From the cell containing the given text, extract its center point as (X, Y) coordinate. 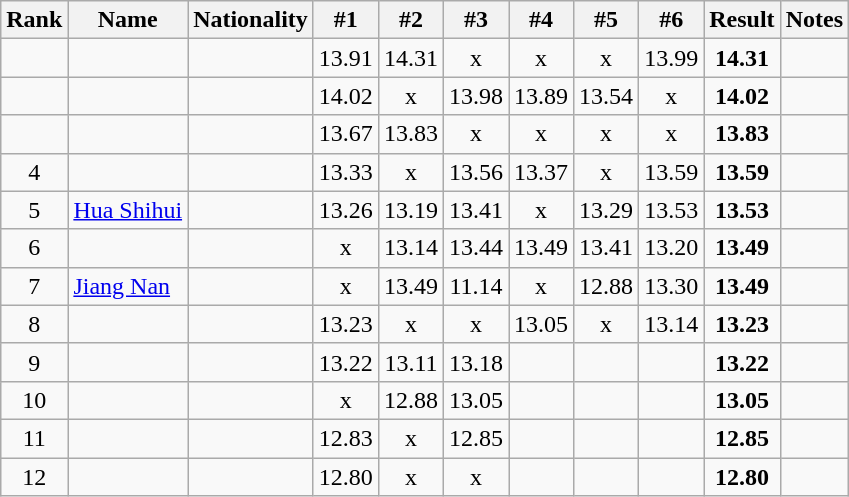
12.83 (346, 438)
9 (34, 362)
13.30 (672, 286)
13.19 (410, 210)
13.11 (410, 362)
13.67 (346, 134)
#2 (410, 20)
Notes (814, 20)
#6 (672, 20)
11.14 (476, 286)
12 (34, 477)
Nationality (251, 20)
13.99 (672, 58)
#4 (542, 20)
13.29 (606, 210)
Rank (34, 20)
#5 (606, 20)
8 (34, 324)
13.91 (346, 58)
4 (34, 172)
13.26 (346, 210)
Result (742, 20)
#1 (346, 20)
6 (34, 248)
13.18 (476, 362)
5 (34, 210)
13.98 (476, 96)
10 (34, 400)
11 (34, 438)
Hua Shihui (128, 210)
13.20 (672, 248)
7 (34, 286)
13.89 (542, 96)
13.56 (476, 172)
#3 (476, 20)
13.44 (476, 248)
13.54 (606, 96)
Name (128, 20)
Jiang Nan (128, 286)
13.33 (346, 172)
13.37 (542, 172)
